From the cell containing the given text, extract its center point as (x, y) coordinate. 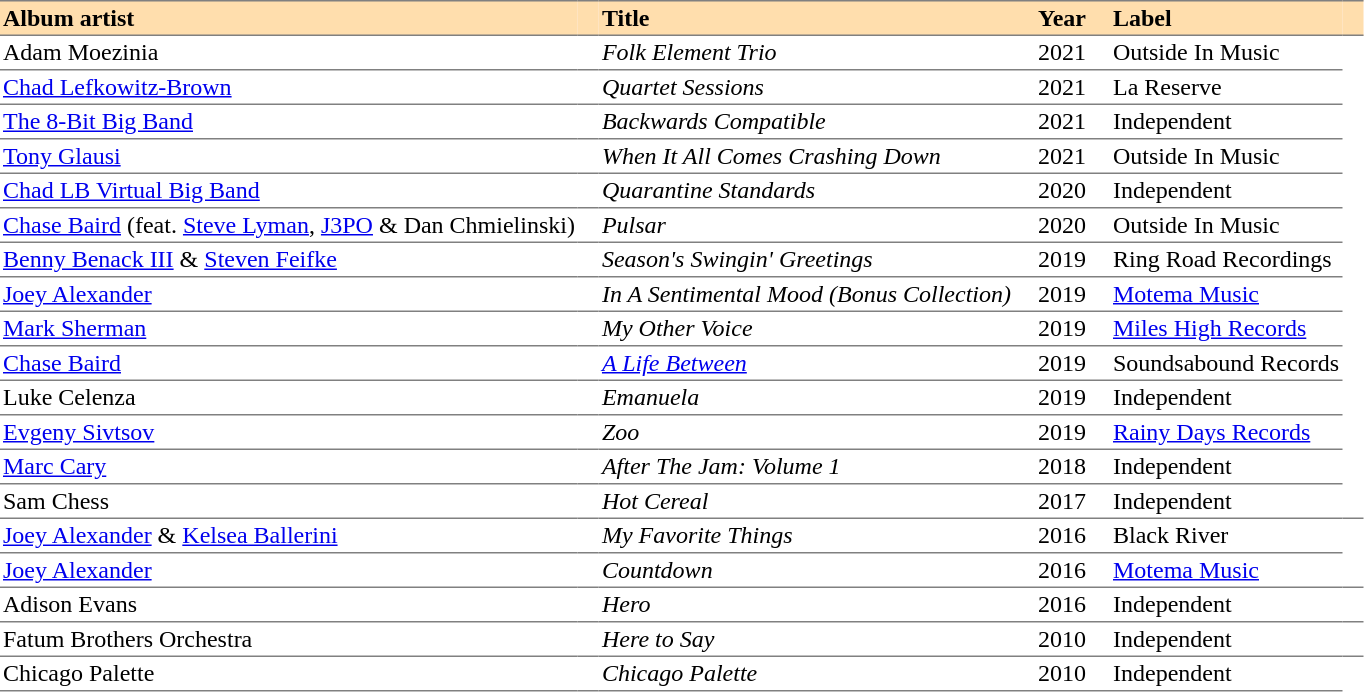
Evgeny Sivtsov (289, 433)
Tony Glausi (289, 157)
La Reserve (1226, 87)
Marc Cary (289, 467)
Chase Baird (289, 363)
A Life Between (806, 363)
Quarantine Standards (806, 191)
Zoo (806, 433)
Year (1062, 18)
Hot Cereal (806, 501)
When It All Comes Crashing Down (806, 157)
Pulsar (806, 225)
Hero (806, 605)
Joey Alexander & Kelsea Ballerini (289, 536)
Backwards Compatible (806, 122)
Chad LB Virtual Big Band (289, 191)
After The Jam: Volume 1 (806, 467)
Soundsabound Records (1226, 363)
Fatum Brothers Orchestra (289, 639)
My Other Voice (806, 329)
Emanuela (806, 398)
Album artist (289, 18)
The 8-Bit Big Band (289, 122)
Rainy Days Records (1226, 433)
Benny Benack III & Steven Feifke (289, 260)
Here to Say (806, 639)
Chase Baird (feat. Steve Lyman, J3PO & Dan Chmielinski) (289, 225)
Miles High Records (1226, 329)
Title (806, 18)
Quartet Sessions (806, 87)
Adison Evans (289, 605)
Countdown (806, 571)
2018 (1062, 467)
Black River (1226, 536)
My Favorite Things (806, 536)
Sam Chess (289, 501)
Label (1226, 18)
2017 (1062, 501)
Mark Sherman (289, 329)
Chad Lefkowitz-Brown (289, 87)
In A Sentimental Mood (Bonus Collection) (806, 295)
Ring Road Recordings (1226, 260)
Adam Moezinia (289, 53)
Luke Celenza (289, 398)
Folk Element Trio (806, 53)
Season's Swingin' Greetings (806, 260)
